Return the [X, Y] coordinate for the center point of the cell that contains the specified text.  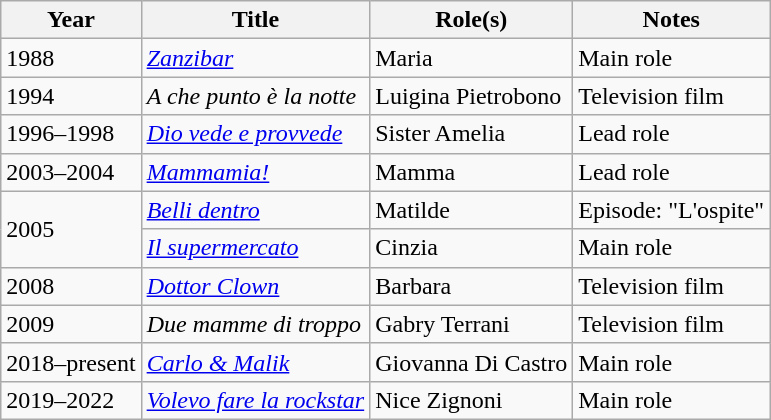
Maria [472, 58]
2003–2004 [71, 172]
1994 [71, 96]
Nice Zignoni [472, 400]
Carlo & Malik [256, 362]
Role(s) [472, 20]
1996–1998 [71, 134]
Mamma [472, 172]
Belli dentro [256, 210]
Dottor Clown [256, 286]
Dio vede e provvede [256, 134]
Cinzia [472, 248]
Notes [672, 20]
2009 [71, 324]
Gabry Terrani [472, 324]
Luigina Pietrobono [472, 96]
Barbara [472, 286]
Zanzibar [256, 58]
Matilde [472, 210]
A che punto è la notte [256, 96]
2008 [71, 286]
1988 [71, 58]
Episode: "L'ospite" [672, 210]
Volevo fare la rockstar [256, 400]
2019–2022 [71, 400]
Mammamia! [256, 172]
Sister Amelia [472, 134]
Title [256, 20]
Giovanna Di Castro [472, 362]
Year [71, 20]
2018–present [71, 362]
2005 [71, 229]
Due mamme di troppo [256, 324]
Il supermercato [256, 248]
